For the text-containing cell, return its midpoint in (X, Y) coordinate format. 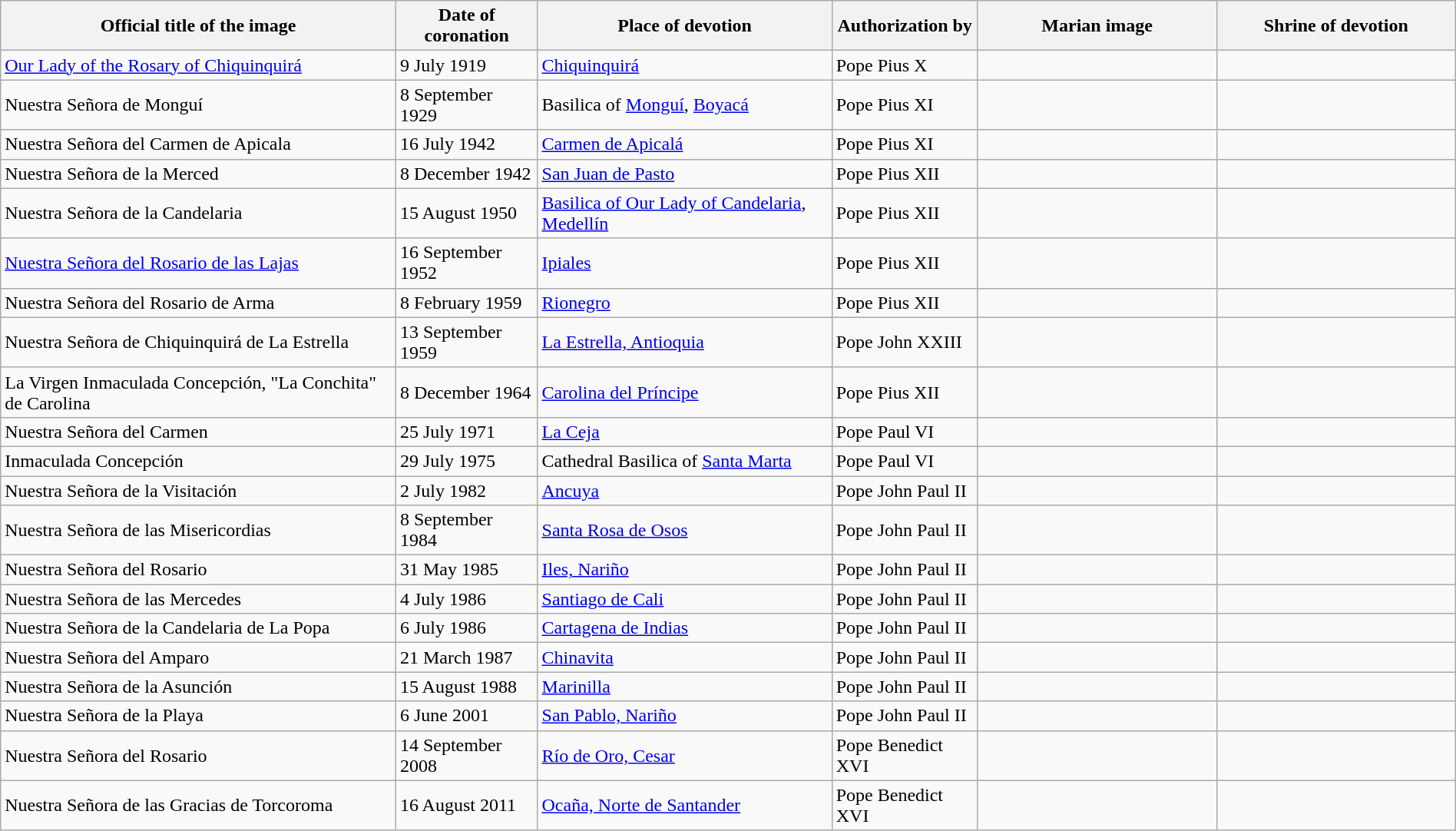
Nuestra Señora de la Playa (198, 716)
Nuestra Señora de la Candelaria (198, 214)
9 July 1919 (467, 65)
Nuestra Señora del Carmen (198, 432)
16 July 1942 (467, 144)
Marian image (1097, 26)
San Juan de Pasto (685, 174)
Chinavita (685, 657)
21 March 1987 (467, 657)
8 September 1984 (467, 530)
8 December 1942 (467, 174)
Our Lady of the Rosary of Chiquinquirá (198, 65)
4 July 1986 (467, 599)
15 August 1950 (467, 214)
Basilica of Our Lady of Candelaria, Medellín (685, 214)
Carmen de Apicalá (685, 144)
Inmaculada Concepción (198, 461)
6 June 2001 (467, 716)
Iles, Nariño (685, 570)
Basilica of Monguí, Boyacá (685, 104)
31 May 1985 (467, 570)
La Estrella, Antioquia (685, 343)
8 September 1929 (467, 104)
14 September 2008 (467, 756)
2 July 1982 (467, 491)
13 September 1959 (467, 343)
Official title of the image (198, 26)
16 September 1952 (467, 263)
Nuestra Señora del Rosario de las Lajas (198, 263)
Marinilla (685, 687)
Nuestra Señora de la Merced (198, 174)
Cathedral Basilica of Santa Marta (685, 461)
Date of coronation (467, 26)
Carolina del Príncipe (685, 392)
Nuestra Señora del Rosario de Arma (198, 303)
6 July 1986 (467, 628)
Río de Oro, Cesar (685, 756)
Nuestra Señora de las Mercedes (198, 599)
Rionegro (685, 303)
Nuestra Señora del Carmen de Apicala (198, 144)
Cartagena de Indias (685, 628)
Authorization by (905, 26)
San Pablo, Nariño (685, 716)
Nuestra Señora de Chiquinquirá de La Estrella (198, 343)
Santiago de Cali (685, 599)
Nuestra Señora de las Gracias de Torcoroma (198, 805)
29 July 1975 (467, 461)
16 August 2011 (467, 805)
Chiquinquirá (685, 65)
Ancuya (685, 491)
8 February 1959 (467, 303)
15 August 1988 (467, 687)
Nuestra Señora de la Candelaria de La Popa (198, 628)
8 December 1964 (467, 392)
Santa Rosa de Osos (685, 530)
Nuestra Señora de las Misericordias (198, 530)
Pope John XXIII (905, 343)
Nuestra Señora de Monguí (198, 104)
Nuestra Señora de la Visitación (198, 491)
Pope Pius X (905, 65)
Nuestra Señora del Amparo (198, 657)
Ipiales (685, 263)
Nuestra Señora de la Asunción (198, 687)
Ocaña, Norte de Santander (685, 805)
La Ceja (685, 432)
Shrine of devotion (1336, 26)
Place of devotion (685, 26)
25 July 1971 (467, 432)
La Virgen Inmaculada Concepción, "La Conchita" de Carolina (198, 392)
